Find where the given text appears and provide that cell's center as [x, y] coordinate. 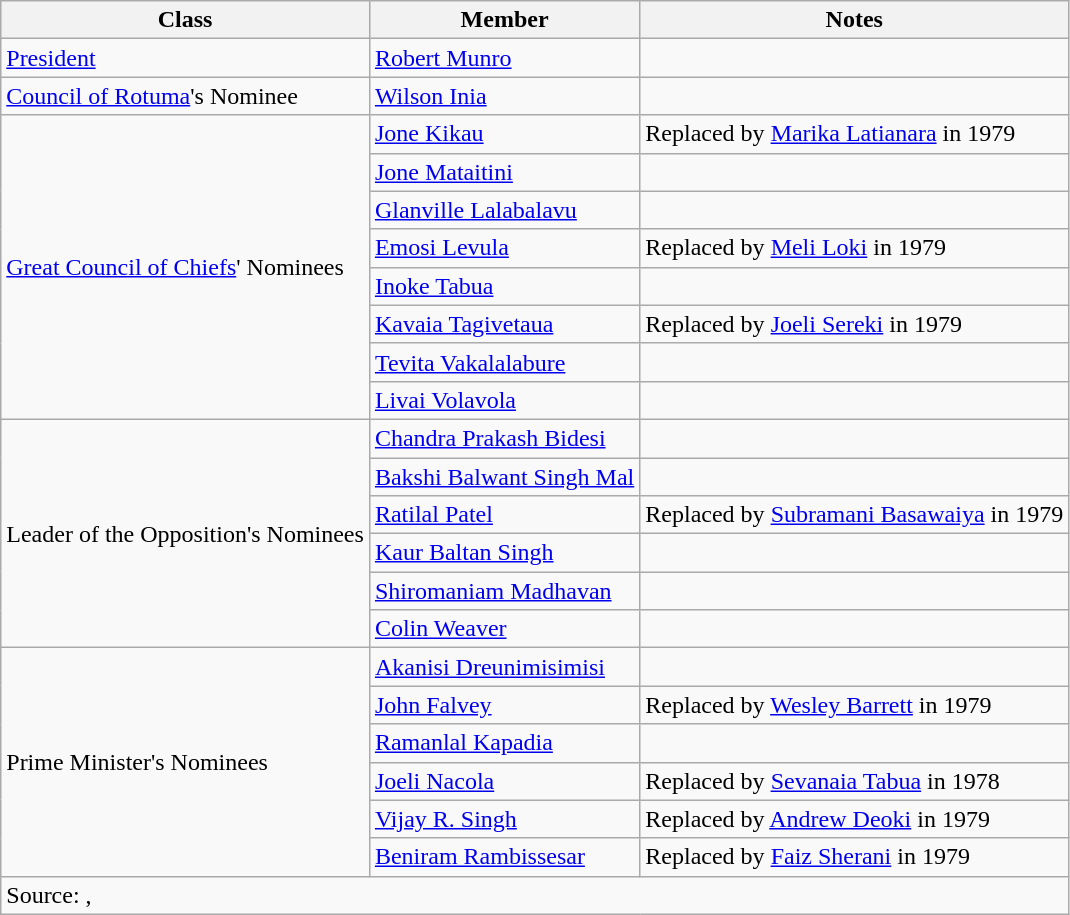
Glanville Lalabalavu [504, 210]
Replaced by Wesley Barrett in 1979 [854, 705]
Replaced by Subramani Basawaiya in 1979 [854, 515]
Chandra Prakash Bidesi [504, 438]
Leader of the Opposition's Nominees [186, 533]
Vijay R. Singh [504, 819]
Beniram Rambissesar [504, 857]
Kaur Baltan Singh [504, 553]
Robert Munro [504, 58]
Kavaia Tagivetaua [504, 324]
Replaced by Faiz Sherani in 1979 [854, 857]
Replaced by Joeli Sereki in 1979 [854, 324]
Council of Rotuma's Nominee [186, 96]
Emosi Levula [504, 248]
Bakshi Balwant Singh Mal [504, 477]
Replaced by Sevanaia Tabua in 1978 [854, 781]
Prime Minister's Nominees [186, 762]
Notes [854, 20]
John Falvey [504, 705]
Replaced by Andrew Deoki in 1979 [854, 819]
Replaced by Meli Loki in 1979 [854, 248]
Ramanlal Kapadia [504, 743]
Jone Kikau [504, 134]
Colin Weaver [504, 629]
Wilson Inia [504, 96]
Jone Mataitini [504, 172]
Akanisi Dreunimisimisi [504, 667]
Tevita Vakalalabure [504, 362]
Inoke Tabua [504, 286]
Member [504, 20]
Source: , [535, 895]
Ratilal Patel [504, 515]
Livai Volavola [504, 400]
Shiromaniam Madhavan [504, 591]
Replaced by Marika Latianara in 1979 [854, 134]
Joeli Nacola [504, 781]
Class [186, 20]
Great Council of Chiefs' Nominees [186, 267]
President [186, 58]
